Determine the (x, y) coordinate at the center of the cell enclosing the given text.  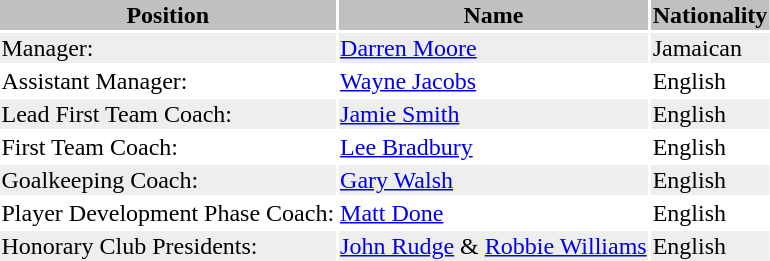
Manager: (168, 48)
Name (494, 15)
Lead First Team Coach: (168, 114)
Position (168, 15)
Goalkeeping Coach: (168, 180)
Gary Walsh (494, 180)
Wayne Jacobs (494, 81)
Player Development Phase Coach: (168, 213)
First Team Coach: (168, 147)
Lee Bradbury (494, 147)
Matt Done (494, 213)
John Rudge & Robbie Williams (494, 246)
Jamaican (710, 48)
Assistant Manager: (168, 81)
Darren Moore (494, 48)
Nationality (710, 15)
Honorary Club Presidents: (168, 246)
Jamie Smith (494, 114)
